Identify which cell holds the provided text, then report its [x, y] central coordinate. 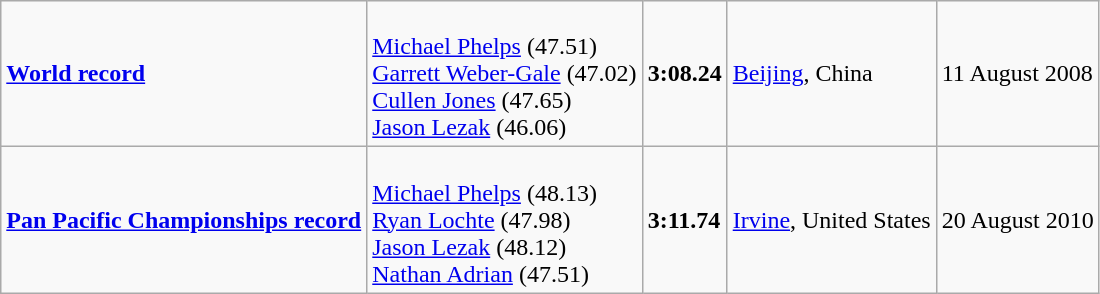
Irvine, United States [832, 220]
World record [184, 74]
3:08.24 [684, 74]
3:11.74 [684, 220]
20 August 2010 [1018, 220]
Pan Pacific Championships record [184, 220]
Michael Phelps (47.51)Garrett Weber-Gale (47.02)Cullen Jones (47.65)Jason Lezak (46.06) [504, 74]
Beijing, China [832, 74]
11 August 2008 [1018, 74]
Michael Phelps (48.13)Ryan Lochte (47.98)Jason Lezak (48.12)Nathan Adrian (47.51) [504, 220]
